Return [x, y] of the center of cell containing provided text 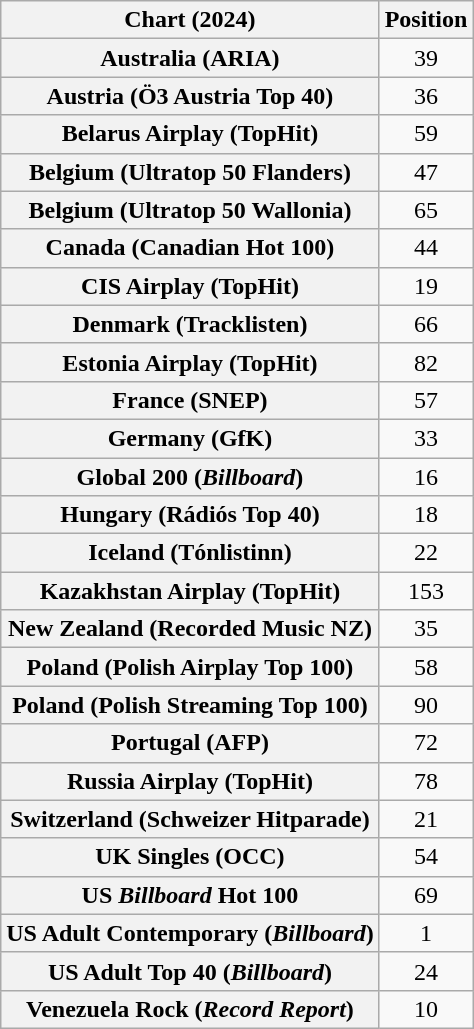
72 [426, 743]
Hungary (Rádiós Top 40) [190, 515]
US Billboard Hot 100 [190, 895]
UK Singles (OCC) [190, 857]
16 [426, 477]
Austria (Ö3 Austria Top 40) [190, 96]
44 [426, 248]
Russia Airplay (TopHit) [190, 781]
Kazakhstan Airplay (TopHit) [190, 591]
10 [426, 1009]
Belgium (Ultratop 50 Wallonia) [190, 210]
Portugal (AFP) [190, 743]
69 [426, 895]
New Zealand (Recorded Music NZ) [190, 629]
33 [426, 438]
Canada (Canadian Hot 100) [190, 248]
Poland (Polish Streaming Top 100) [190, 705]
Global 200 (Billboard) [190, 477]
Denmark (Tracklisten) [190, 324]
39 [426, 58]
90 [426, 705]
1 [426, 933]
66 [426, 324]
35 [426, 629]
Poland (Polish Airplay Top 100) [190, 667]
82 [426, 362]
Estonia Airplay (TopHit) [190, 362]
153 [426, 591]
Position [426, 20]
54 [426, 857]
France (SNEP) [190, 400]
US Adult Top 40 (Billboard) [190, 971]
36 [426, 96]
US Adult Contemporary (Billboard) [190, 933]
22 [426, 553]
24 [426, 971]
18 [426, 515]
78 [426, 781]
Venezuela Rock (Record Report) [190, 1009]
19 [426, 286]
57 [426, 400]
47 [426, 172]
Belarus Airplay (TopHit) [190, 134]
Belgium (Ultratop 50 Flanders) [190, 172]
65 [426, 210]
CIS Airplay (TopHit) [190, 286]
21 [426, 819]
59 [426, 134]
Switzerland (Schweizer Hitparade) [190, 819]
58 [426, 667]
Iceland (Tónlistinn) [190, 553]
Germany (GfK) [190, 438]
Australia (ARIA) [190, 58]
Chart (2024) [190, 20]
